Search for the cell housing the specified text and yield its [X, Y] center coordinate. 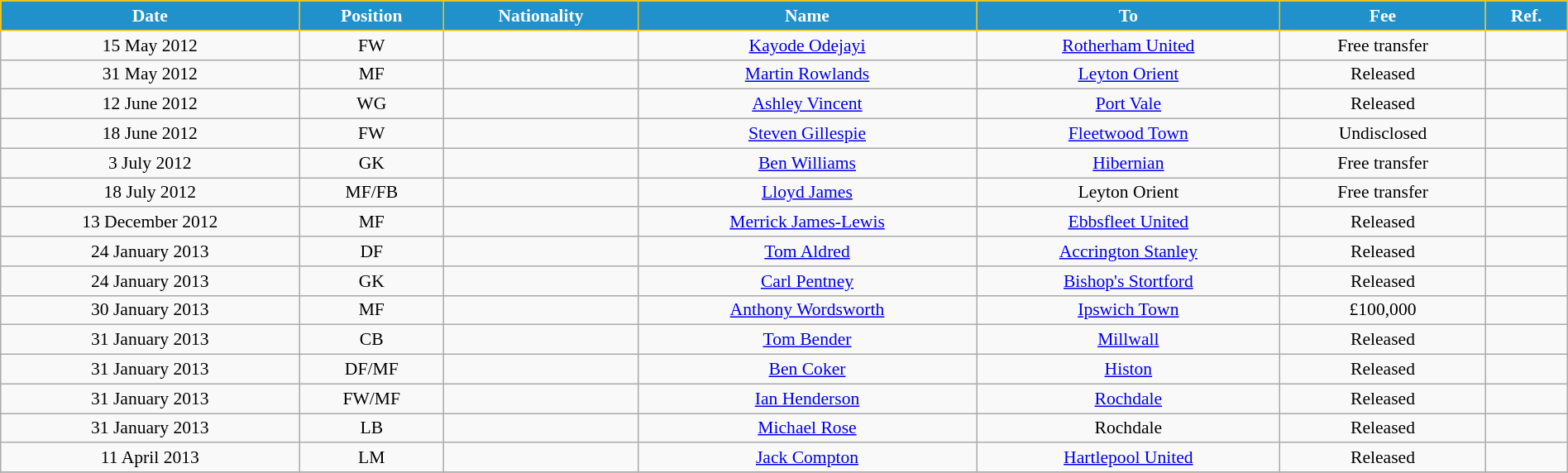
DF [372, 251]
Tom Aldred [807, 251]
Millwall [1128, 340]
Carl Pentney [807, 281]
12 June 2012 [151, 104]
Fleetwood Town [1128, 134]
Ben Coker [807, 370]
LM [372, 458]
Rotherham United [1128, 45]
30 January 2013 [151, 310]
Martin Rowlands [807, 74]
Michael Rose [807, 428]
Histon [1128, 370]
Ashley Vincent [807, 104]
Tom Bender [807, 340]
Steven Gillespie [807, 134]
Port Vale [1128, 104]
18 July 2012 [151, 193]
MF/FB [372, 193]
Nationality [541, 16]
To [1128, 16]
15 May 2012 [151, 45]
3 July 2012 [151, 163]
£100,000 [1383, 310]
Lloyd James [807, 193]
Merrick James-Lewis [807, 222]
Fee [1383, 16]
Accrington Stanley [1128, 251]
Name [807, 16]
LB [372, 428]
Kayode Odejayi [807, 45]
DF/MF [372, 370]
Undisclosed [1383, 134]
FW/MF [372, 399]
Date [151, 16]
31 May 2012 [151, 74]
Ben Williams [807, 163]
Bishop's Stortford [1128, 281]
11 April 2013 [151, 458]
CB [372, 340]
Anthony Wordsworth [807, 310]
13 December 2012 [151, 222]
Ebbsfleet United [1128, 222]
Ref. [1527, 16]
Ian Henderson [807, 399]
WG [372, 104]
Hartlepool United [1128, 458]
Position [372, 16]
Hibernian [1128, 163]
18 June 2012 [151, 134]
Ipswich Town [1128, 310]
Jack Compton [807, 458]
